Scan for the cell matching the given text and deliver its [X, Y] coordinate at center. 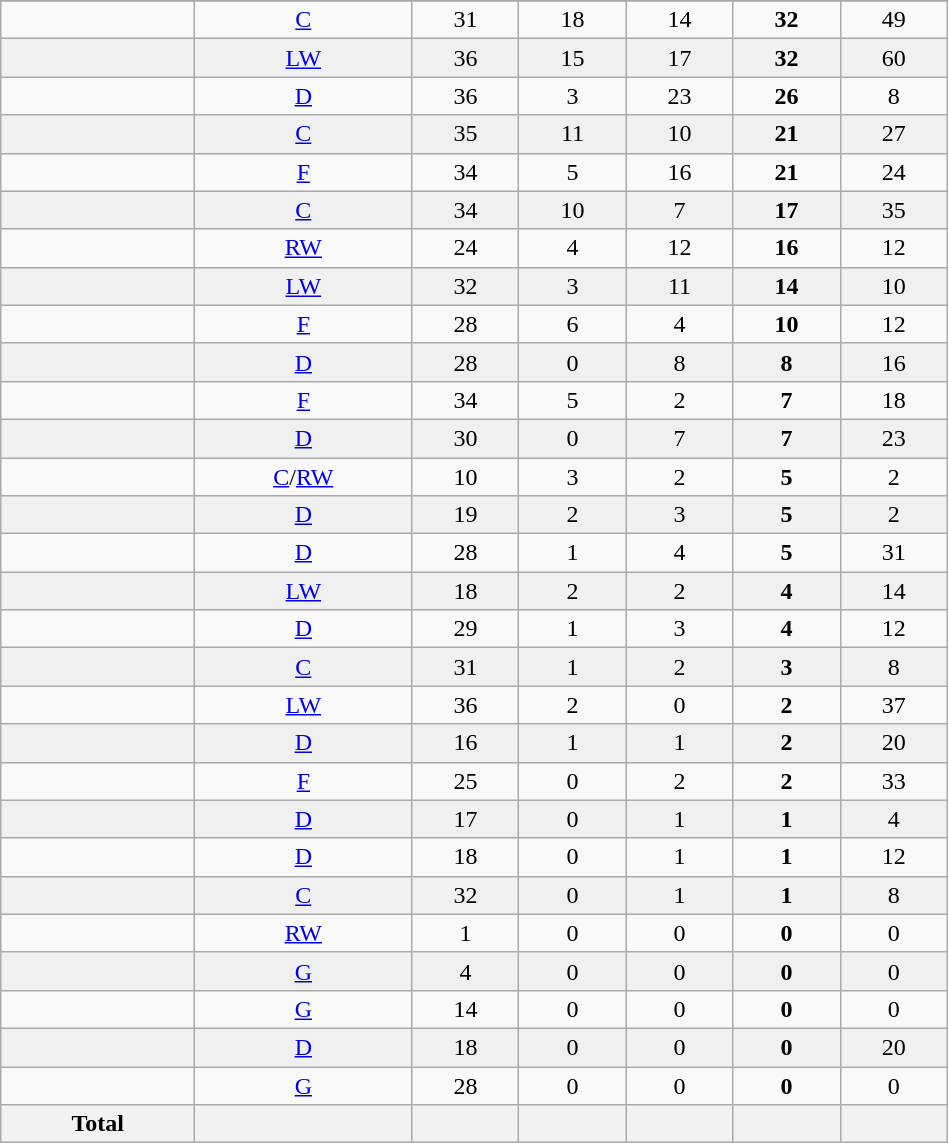
60 [894, 58]
19 [466, 515]
27 [894, 134]
26 [786, 96]
25 [466, 781]
37 [894, 705]
49 [894, 20]
30 [466, 438]
Total [98, 1124]
C/RW [304, 477]
6 [572, 324]
33 [894, 781]
15 [572, 58]
29 [466, 629]
